For the text-containing cell, return its midpoint in [X, Y] coordinate format. 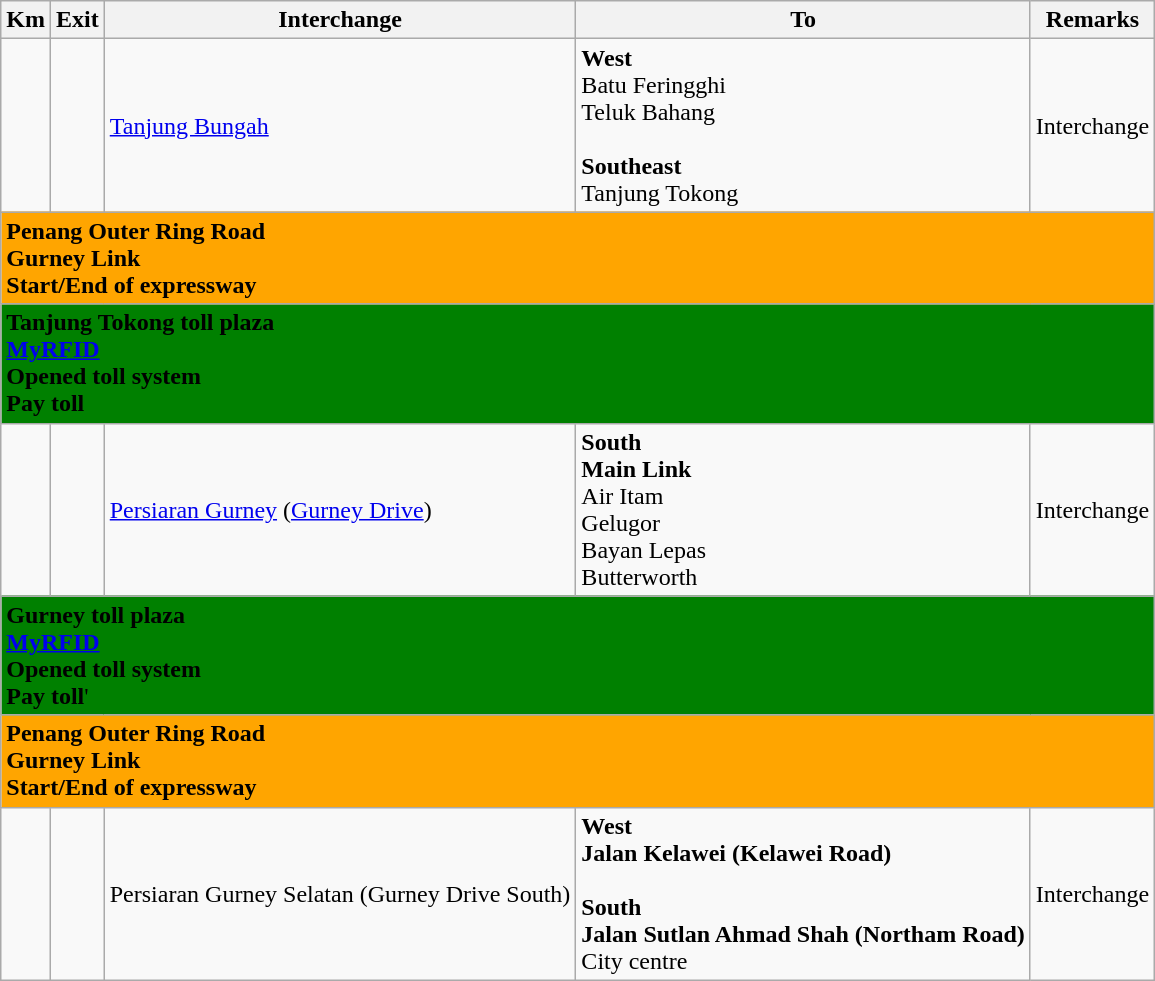
Persiaran Gurney (Gurney Drive) [340, 510]
To [803, 20]
Remarks [1092, 20]
South Main LinkAir ItamGelugorBayan LepasButterworth [803, 510]
WestJalan Kelawei (Kelawei Road)SouthJalan Sutlan Ahmad Shah (Northam Road)City centre [803, 894]
West Batu Feringghi Teluk BahangSoutheast Tanjung Tokong [803, 126]
Tanjung Bungah [340, 126]
Persiaran Gurney Selatan (Gurney Drive South) [340, 894]
Tanjung Tokong toll plaza MyRFID Opened toll systemPay toll [578, 364]
Exit [77, 20]
Gurney toll plaza MyRFID Opened toll systemPay toll' [578, 656]
Km [26, 20]
